Extract the (X, Y) coordinate from the center of the cell holding the provided text.  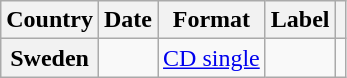
Format (212, 20)
CD single (212, 58)
Label (300, 20)
Date (128, 20)
Country (50, 20)
Sweden (50, 58)
